Find where the given text appears and provide that cell's center as [X, Y] coordinate. 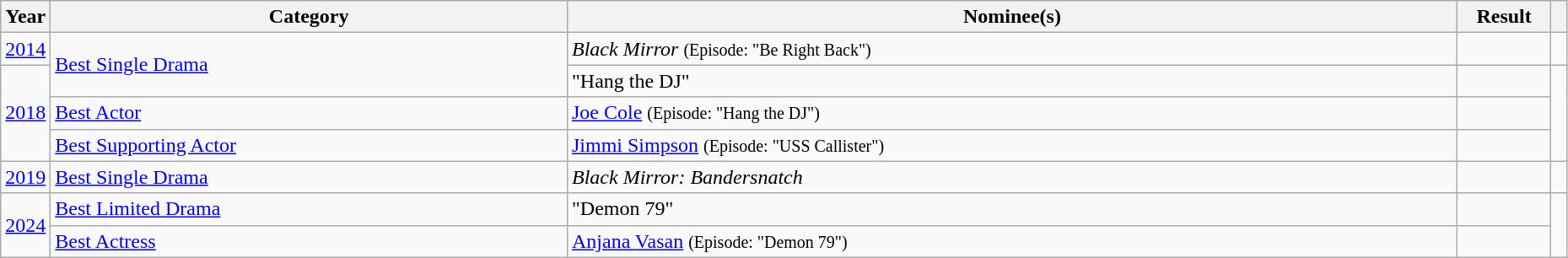
"Demon 79" [1012, 209]
Result [1503, 17]
Year [25, 17]
Best Actress [309, 241]
Black Mirror: Bandersnatch [1012, 177]
Best Actor [309, 113]
Jimmi Simpson (Episode: "USS Callister") [1012, 145]
2024 [25, 225]
Nominee(s) [1012, 17]
2014 [25, 49]
Black Mirror (Episode: "Be Right Back") [1012, 49]
Best Limited Drama [309, 209]
Category [309, 17]
Anjana Vasan (Episode: "Demon 79") [1012, 241]
2019 [25, 177]
Best Supporting Actor [309, 145]
"Hang the DJ" [1012, 81]
2018 [25, 113]
Joe Cole (Episode: "Hang the DJ") [1012, 113]
